Identify which cell holds the provided text, then report its (x, y) central coordinate. 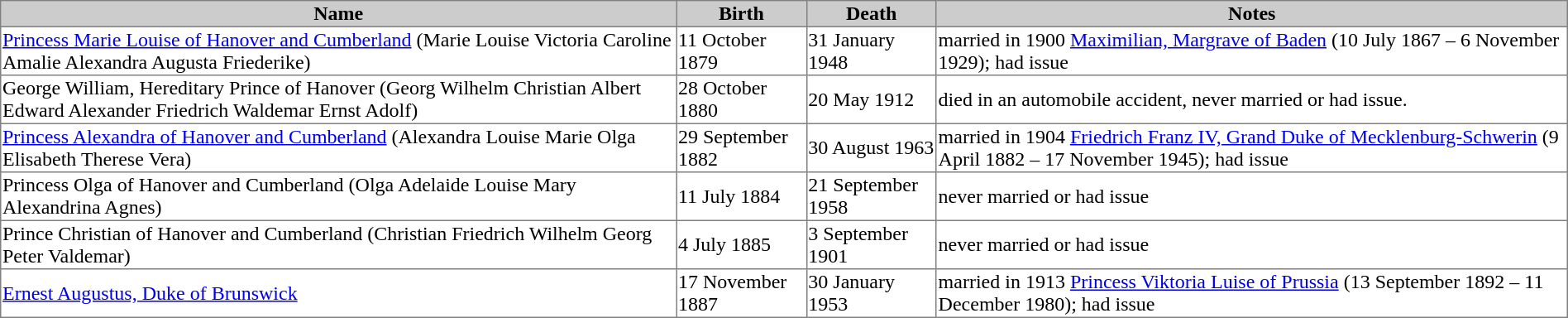
Princess Marie Louise of Hanover and Cumberland (Marie Louise Victoria Caroline Amalie Alexandra Augusta Friederike) (339, 51)
11 July 1884 (741, 196)
3 September 1901 (872, 244)
married in 1913 Princess Viktoria Luise of Prussia (13 September 1892 – 11 December 1980); had issue (1252, 293)
30 August 1963 (872, 147)
Princess Olga of Hanover and Cumberland (Olga Adelaide Louise Mary Alexandrina Agnes) (339, 196)
Death (872, 14)
4 July 1885 (741, 244)
17 November 1887 (741, 293)
Ernest Augustus, Duke of Brunswick (339, 293)
29 September 1882 (741, 147)
died in an automobile accident, never married or had issue. (1252, 99)
Birth (741, 14)
Princess Alexandra of Hanover and Cumberland (Alexandra Louise Marie Olga Elisabeth Therese Vera) (339, 147)
30 January 1953 (872, 293)
31 January 1948 (872, 51)
George William, Hereditary Prince of Hanover (Georg Wilhelm Christian Albert Edward Alexander Friedrich Waldemar Ernst Adolf) (339, 99)
married in 1900 Maximilian, Margrave of Baden (10 July 1867 – 6 November 1929); had issue (1252, 51)
Name (339, 14)
Prince Christian of Hanover and Cumberland (Christian Friedrich Wilhelm Georg Peter Valdemar) (339, 244)
21 September 1958 (872, 196)
married in 1904 Friedrich Franz IV, Grand Duke of Mecklenburg-Schwerin (9 April 1882 – 17 November 1945); had issue (1252, 147)
20 May 1912 (872, 99)
Notes (1252, 14)
11 October 1879 (741, 51)
28 October 1880 (741, 99)
